Output the [x, y] coordinate of the center of the cell containing the given text.  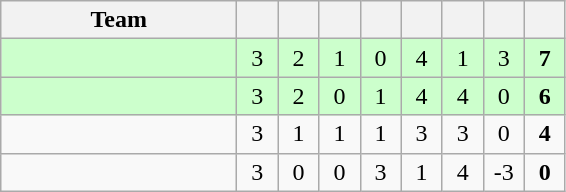
6 [544, 96]
-3 [504, 172]
7 [544, 58]
Team [119, 20]
